Detect which cell encompasses the target text, then output its (X, Y) center coordinate. 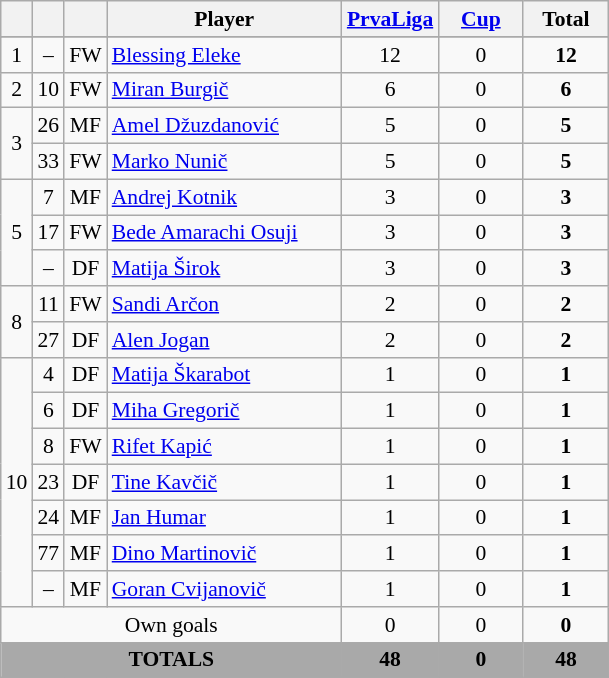
Marko Nunič (224, 162)
Player (224, 19)
Miha Gregorič (224, 411)
Bede Amarachi Osuji (224, 233)
27 (48, 340)
23 (48, 482)
Andrej Kotnik (224, 197)
Dino Martinovič (224, 554)
77 (48, 554)
Blessing Eleke (224, 55)
Alen Jogan (224, 340)
Total (566, 19)
11 (48, 304)
Cup (480, 19)
Matija Širok (224, 269)
PrvaLiga (390, 19)
Goran Cvijanovič (224, 589)
Tine Kavčič (224, 482)
33 (48, 162)
Miran Burgič (224, 90)
17 (48, 233)
Sandi Arčon (224, 304)
24 (48, 518)
Amel Džuzdanović (224, 126)
Rifet Kapić (224, 447)
4 (48, 375)
Jan Humar (224, 518)
Matija Škarabot (224, 375)
Own goals (172, 625)
TOTALS (172, 660)
7 (48, 197)
26 (48, 126)
